From the cell containing the given text, extract its center point as [x, y] coordinate. 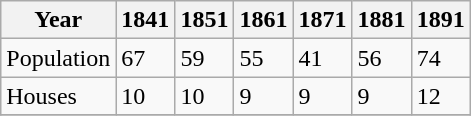
12 [440, 96]
74 [440, 58]
59 [204, 58]
41 [322, 58]
Year [58, 20]
67 [146, 58]
Houses [58, 96]
1891 [440, 20]
55 [264, 58]
1861 [264, 20]
56 [382, 58]
1841 [146, 20]
1881 [382, 20]
1851 [204, 20]
Population [58, 58]
1871 [322, 20]
